Scan for the cell matching the given text and deliver its [x, y] coordinate at center. 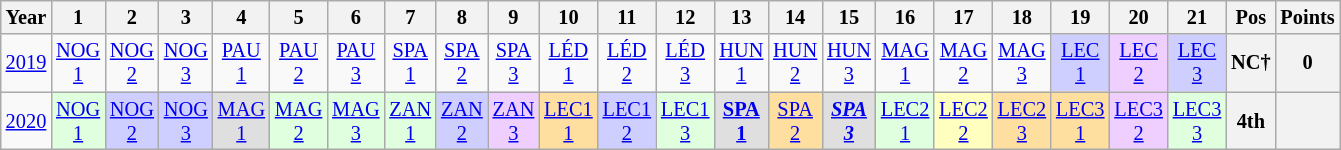
9 [514, 17]
21 [1197, 17]
ZAN3 [514, 121]
0 [1307, 63]
5 [298, 17]
3 [186, 17]
2019 [26, 63]
Points [1307, 17]
ZAN1 [410, 121]
7 [410, 17]
LEC13 [685, 121]
4th [1250, 121]
ZAN2 [462, 121]
20 [1138, 17]
LEC2 [1138, 63]
1 [78, 17]
LEC3 [1197, 63]
LEC32 [1138, 121]
8 [462, 17]
HUN1 [741, 63]
LÉD2 [627, 63]
19 [1080, 17]
15 [849, 17]
2020 [26, 121]
LEC33 [1197, 121]
LEC12 [627, 121]
LEC21 [905, 121]
LEC11 [568, 121]
PAU1 [242, 63]
12 [685, 17]
HUN2 [795, 63]
NC† [1250, 63]
Pos [1250, 17]
LÉD1 [568, 63]
18 [1022, 17]
13 [741, 17]
LEC23 [1022, 121]
10 [568, 17]
11 [627, 17]
6 [356, 17]
Year [26, 17]
LEC22 [963, 121]
14 [795, 17]
PAU2 [298, 63]
16 [905, 17]
4 [242, 17]
LEC1 [1080, 63]
17 [963, 17]
2 [132, 17]
PAU3 [356, 63]
HUN3 [849, 63]
LEC31 [1080, 121]
LÉD3 [685, 63]
